Identify which cell holds the provided text, then report its [X, Y] central coordinate. 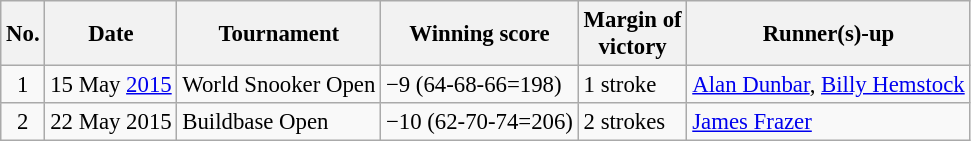
Runner(s)-up [828, 34]
World Snooker Open [279, 85]
No. [23, 34]
Margin ofvictory [632, 34]
22 May 2015 [111, 122]
−9 (64-68-66=198) [480, 85]
−10 (62-70-74=206) [480, 122]
Tournament [279, 34]
15 May 2015 [111, 85]
1 [23, 85]
2 strokes [632, 122]
Date [111, 34]
Buildbase Open [279, 122]
James Frazer [828, 122]
1 stroke [632, 85]
2 [23, 122]
Alan Dunbar, Billy Hemstock [828, 85]
Winning score [480, 34]
